Pinpoint the cell where the given text exists, returning its (x, y) midpoint coordinate. 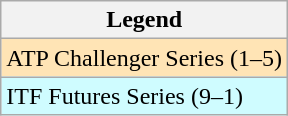
Legend (144, 20)
ATP Challenger Series (1–5) (144, 58)
ITF Futures Series (9–1) (144, 96)
